Return [x, y] of the center of cell containing provided text 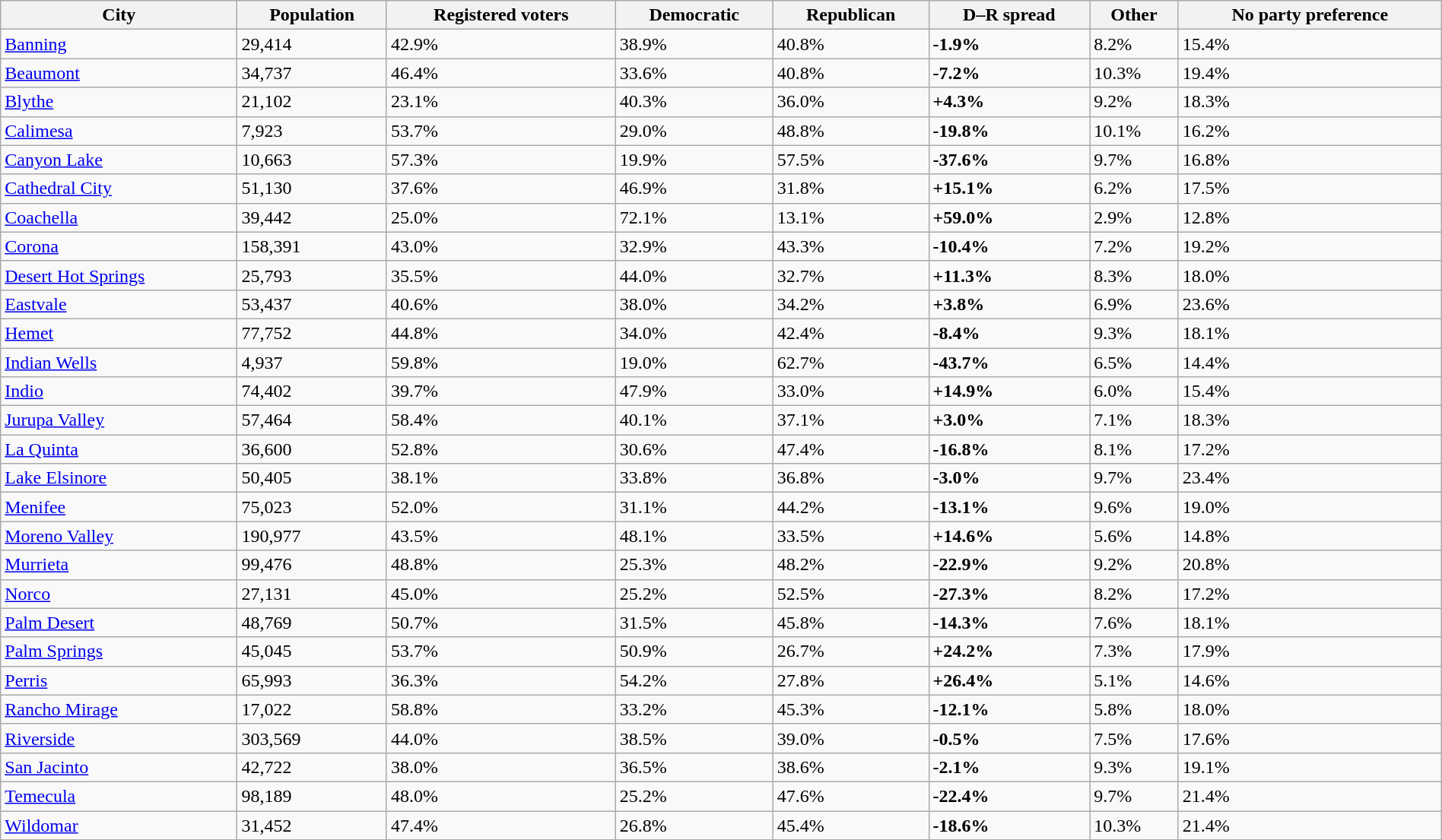
19.4% [1310, 73]
36.8% [850, 478]
Other [1135, 15]
39,442 [312, 217]
34.2% [850, 304]
47.6% [850, 796]
40.3% [694, 102]
23.6% [1310, 304]
45.8% [850, 623]
43.3% [850, 246]
17.9% [1310, 651]
39.7% [500, 391]
Indio [119, 391]
Temecula [119, 796]
5.6% [1135, 536]
17.5% [1310, 189]
Population [312, 15]
48.0% [500, 796]
23.4% [1310, 478]
33.0% [850, 391]
Menifee [119, 507]
35.5% [500, 275]
Palm Springs [119, 651]
4,937 [312, 363]
25,793 [312, 275]
34,737 [312, 73]
25.3% [694, 565]
72.1% [694, 217]
39.0% [850, 738]
10,663 [312, 160]
Banning [119, 44]
7,923 [312, 131]
17,022 [312, 709]
158,391 [312, 246]
14.4% [1310, 363]
-8.4% [1009, 333]
77,752 [312, 333]
58.8% [500, 709]
53,437 [312, 304]
50.9% [694, 651]
Republican [850, 15]
33.5% [850, 536]
29.0% [694, 131]
-22.9% [1009, 565]
+24.2% [1009, 651]
-2.1% [1009, 767]
59.8% [500, 363]
6.0% [1135, 391]
Eastvale [119, 304]
12.8% [1310, 217]
-10.4% [1009, 246]
Cathedral City [119, 189]
58.4% [500, 420]
Lake Elsinore [119, 478]
Jurupa Valley [119, 420]
7.2% [1135, 246]
40.6% [500, 304]
-19.8% [1009, 131]
Perris [119, 680]
-0.5% [1009, 738]
38.1% [500, 478]
Calimesa [119, 131]
+26.4% [1009, 680]
Canyon Lake [119, 160]
21,102 [312, 102]
42.9% [500, 44]
+11.3% [1009, 275]
Blythe [119, 102]
2.9% [1135, 217]
Norco [119, 594]
31.5% [694, 623]
6.2% [1135, 189]
5.8% [1135, 709]
33.6% [694, 73]
-1.9% [1009, 44]
45.3% [850, 709]
36.3% [500, 680]
19.1% [1310, 767]
40.1% [694, 420]
Riverside [119, 738]
27.8% [850, 680]
33.2% [694, 709]
45,045 [312, 651]
14.8% [1310, 536]
43.0% [500, 246]
44.8% [500, 333]
+15.1% [1009, 189]
Hemet [119, 333]
-14.3% [1009, 623]
8.3% [1135, 275]
57.3% [500, 160]
26.8% [694, 825]
-27.3% [1009, 594]
44.2% [850, 507]
-43.7% [1009, 363]
23.1% [500, 102]
33.8% [694, 478]
46.9% [694, 189]
47.9% [694, 391]
10.1% [1135, 131]
Rancho Mirage [119, 709]
19.9% [694, 160]
51,130 [312, 189]
48,769 [312, 623]
52.5% [850, 594]
30.6% [694, 449]
50,405 [312, 478]
25.0% [500, 217]
36.0% [850, 102]
Palm Desert [119, 623]
32.7% [850, 275]
D–R spread [1009, 15]
99,476 [312, 565]
+4.3% [1009, 102]
-16.8% [1009, 449]
No party preference [1310, 15]
5.1% [1135, 680]
7.6% [1135, 623]
57.5% [850, 160]
14.6% [1310, 680]
Indian Wells [119, 363]
City [119, 15]
98,189 [312, 796]
Moreno Valley [119, 536]
57,464 [312, 420]
Democratic [694, 15]
+14.6% [1009, 536]
52.0% [500, 507]
+3.0% [1009, 420]
42.4% [850, 333]
-7.2% [1009, 73]
31.8% [850, 189]
43.5% [500, 536]
-37.6% [1009, 160]
+14.9% [1009, 391]
48.2% [850, 565]
62.7% [850, 363]
Coachella [119, 217]
26.7% [850, 651]
Beaumont [119, 73]
36,600 [312, 449]
27,131 [312, 594]
-13.1% [1009, 507]
37.6% [500, 189]
31,452 [312, 825]
32.9% [694, 246]
-22.4% [1009, 796]
34.0% [694, 333]
6.9% [1135, 304]
38.9% [694, 44]
36.5% [694, 767]
La Quinta [119, 449]
74,402 [312, 391]
Registered voters [500, 15]
42,722 [312, 767]
38.5% [694, 738]
-12.1% [1009, 709]
Murrieta [119, 565]
190,977 [312, 536]
16.2% [1310, 131]
+3.8% [1009, 304]
16.8% [1310, 160]
50.7% [500, 623]
6.5% [1135, 363]
-3.0% [1009, 478]
38.6% [850, 767]
Desert Hot Springs [119, 275]
8.1% [1135, 449]
9.6% [1135, 507]
Corona [119, 246]
7.1% [1135, 420]
+59.0% [1009, 217]
37.1% [850, 420]
29,414 [312, 44]
75,023 [312, 507]
46.4% [500, 73]
17.6% [1310, 738]
13.1% [850, 217]
65,993 [312, 680]
54.2% [694, 680]
303,569 [312, 738]
-18.6% [1009, 825]
45.0% [500, 594]
Wildomar [119, 825]
7.3% [1135, 651]
7.5% [1135, 738]
45.4% [850, 825]
48.1% [694, 536]
52.8% [500, 449]
20.8% [1310, 565]
San Jacinto [119, 767]
19.2% [1310, 246]
31.1% [694, 507]
